Capture the cell that displays the provided text and extract its [x, y] central coordinate. 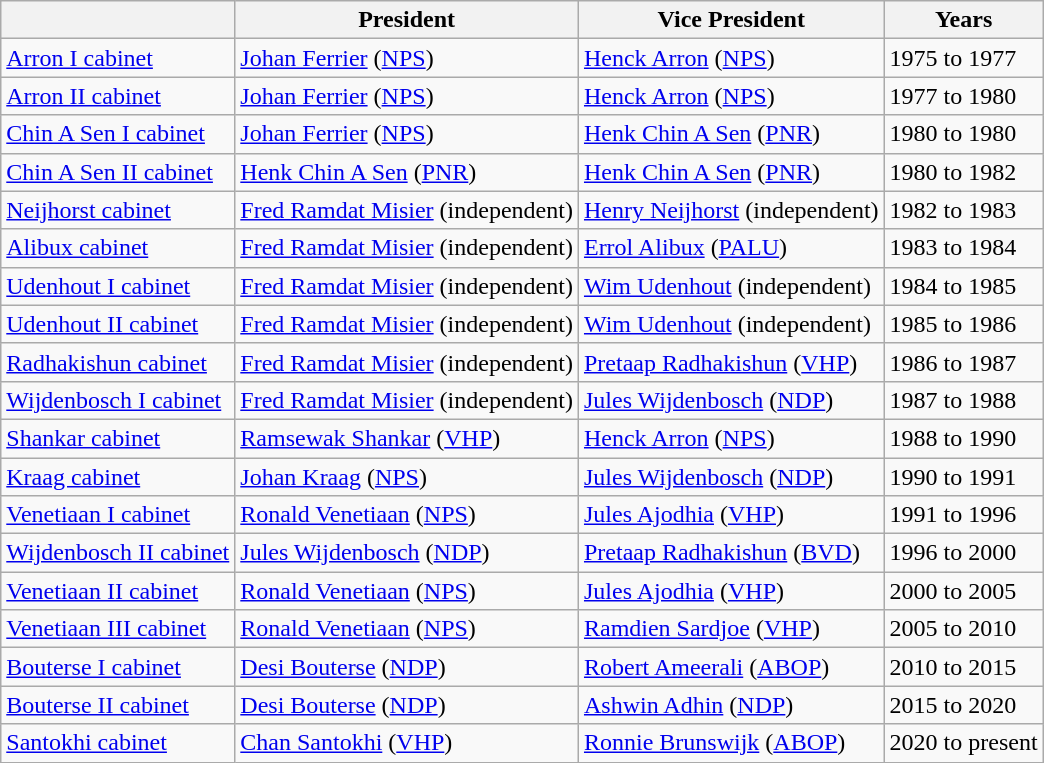
1977 to 1980 [964, 96]
Radhakishun cabinet [118, 362]
Arron I cabinet [118, 58]
Arron II cabinet [118, 96]
Henry Neijhorst (independent) [731, 210]
Ramsewak Shankar (VHP) [407, 438]
Shankar cabinet [118, 438]
2005 to 2010 [964, 629]
Years [964, 20]
Johan Kraag (NPS) [407, 477]
Pretaap Radhakishun (BVD) [731, 553]
Errol Alibux (PALU) [731, 248]
Bouterse II cabinet [118, 705]
1996 to 2000 [964, 553]
Ramdien Sardjoe (VHP) [731, 629]
1987 to 1988 [964, 400]
Udenhout II cabinet [118, 324]
1982 to 1983 [964, 210]
1980 to 1980 [964, 134]
Alibux cabinet [118, 248]
2010 to 2015 [964, 667]
Robert Ameerali (ABOP) [731, 667]
1990 to 1991 [964, 477]
Venetiaan II cabinet [118, 591]
Venetiaan I cabinet [118, 515]
Ashwin Adhin (NDP) [731, 705]
Wijdenbosch I cabinet [118, 400]
1984 to 1985 [964, 286]
Udenhout I cabinet [118, 286]
1988 to 1990 [964, 438]
Pretaap Radhakishun (VHP) [731, 362]
Chan Santokhi (VHP) [407, 743]
Kraag cabinet [118, 477]
Vice President [731, 20]
Chin A Sen I cabinet [118, 134]
Bouterse I cabinet [118, 667]
1980 to 1982 [964, 172]
Santokhi cabinet [118, 743]
2000 to 2005 [964, 591]
1983 to 1984 [964, 248]
1985 to 1986 [964, 324]
Chin A Sen II cabinet [118, 172]
Wijdenbosch II cabinet [118, 553]
2015 to 2020 [964, 705]
Ronnie Brunswijk (ABOP) [731, 743]
Neijhorst cabinet [118, 210]
1975 to 1977 [964, 58]
President [407, 20]
1991 to 1996 [964, 515]
1986 to 1987 [964, 362]
2020 to present [964, 743]
Venetiaan III cabinet [118, 629]
